Search for the cell housing the specified text and yield its [x, y] center coordinate. 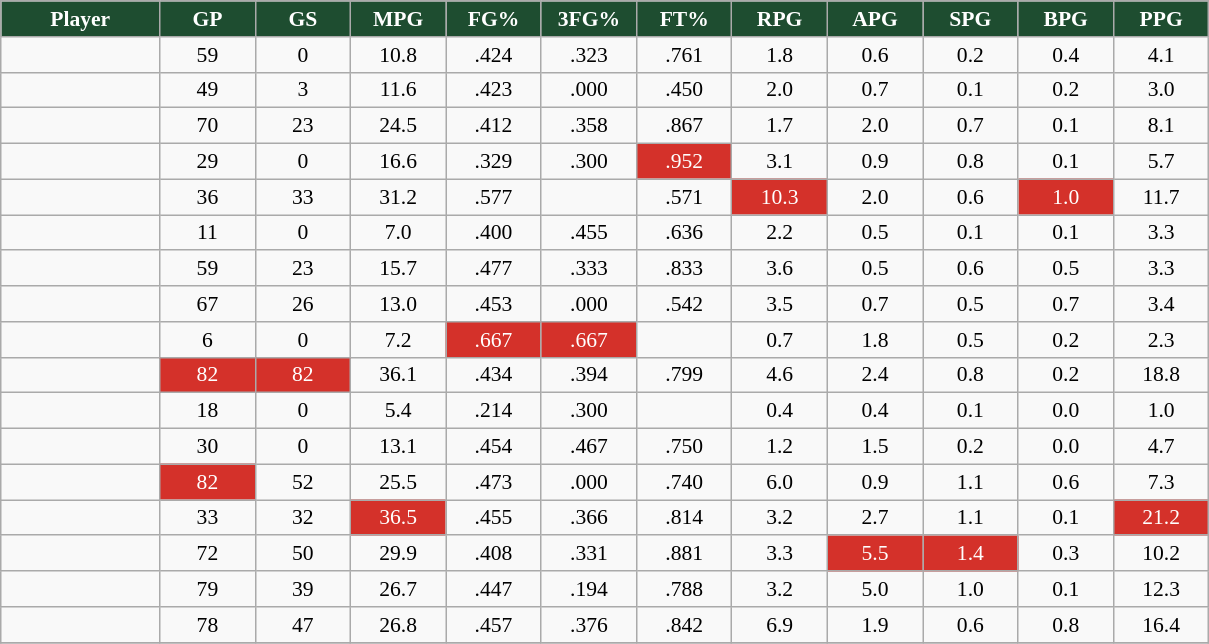
16.4 [1161, 625]
5.0 [874, 589]
.323 [588, 55]
.366 [588, 518]
.400 [494, 233]
30 [208, 447]
SPG [970, 19]
32 [302, 518]
3.1 [780, 162]
1.7 [780, 126]
2.4 [874, 375]
49 [208, 90]
52 [302, 482]
11.7 [1161, 197]
.761 [684, 55]
GP [208, 19]
.453 [494, 304]
.833 [684, 269]
1.4 [970, 554]
MPG [398, 19]
.477 [494, 269]
16.6 [398, 162]
2.2 [780, 233]
3.0 [1161, 90]
.333 [588, 269]
.867 [684, 126]
6 [208, 340]
26.8 [398, 625]
.788 [684, 589]
3 [302, 90]
7.3 [1161, 482]
36.5 [398, 518]
.881 [684, 554]
4.6 [780, 375]
50 [302, 554]
7.0 [398, 233]
.952 [684, 162]
1.2 [780, 447]
.467 [588, 447]
RPG [780, 19]
18 [208, 411]
3.5 [780, 304]
.331 [588, 554]
10.2 [1161, 554]
26.7 [398, 589]
.799 [684, 375]
.454 [494, 447]
.214 [494, 411]
13.0 [398, 304]
15.7 [398, 269]
39 [302, 589]
3.4 [1161, 304]
.424 [494, 55]
5.7 [1161, 162]
5.4 [398, 411]
.329 [494, 162]
.473 [494, 482]
.814 [684, 518]
7.2 [398, 340]
10.3 [780, 197]
2.7 [874, 518]
79 [208, 589]
PPG [1161, 19]
.434 [494, 375]
.194 [588, 589]
1.5 [874, 447]
Player [80, 19]
FT% [684, 19]
25.5 [398, 482]
36.1 [398, 375]
APG [874, 19]
.447 [494, 589]
6.0 [780, 482]
70 [208, 126]
67 [208, 304]
.358 [588, 126]
3.6 [780, 269]
.394 [588, 375]
.750 [684, 447]
24.5 [398, 126]
26 [302, 304]
29.9 [398, 554]
.542 [684, 304]
FG% [494, 19]
0.3 [1066, 554]
13.1 [398, 447]
18.8 [1161, 375]
5.5 [874, 554]
.376 [588, 625]
1.9 [874, 625]
12.3 [1161, 589]
4.7 [1161, 447]
BPG [1066, 19]
36 [208, 197]
GS [302, 19]
78 [208, 625]
.842 [684, 625]
.408 [494, 554]
.577 [494, 197]
2.3 [1161, 340]
8.1 [1161, 126]
11.6 [398, 90]
4.1 [1161, 55]
.571 [684, 197]
.412 [494, 126]
72 [208, 554]
21.2 [1161, 518]
47 [302, 625]
.636 [684, 233]
10.8 [398, 55]
.450 [684, 90]
29 [208, 162]
.740 [684, 482]
.457 [494, 625]
3FG% [588, 19]
6.9 [780, 625]
31.2 [398, 197]
.423 [494, 90]
11 [208, 233]
